Find where the given text appears and provide that cell's center as (x, y) coordinate. 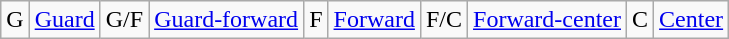
G (15, 20)
Forward-center (548, 20)
Center (692, 20)
F (316, 20)
F/C (444, 20)
Forward (374, 20)
Guard (64, 20)
G/F (124, 20)
Guard-forward (226, 20)
C (640, 20)
